From the cell containing the given text, extract its center point as [X, Y] coordinate. 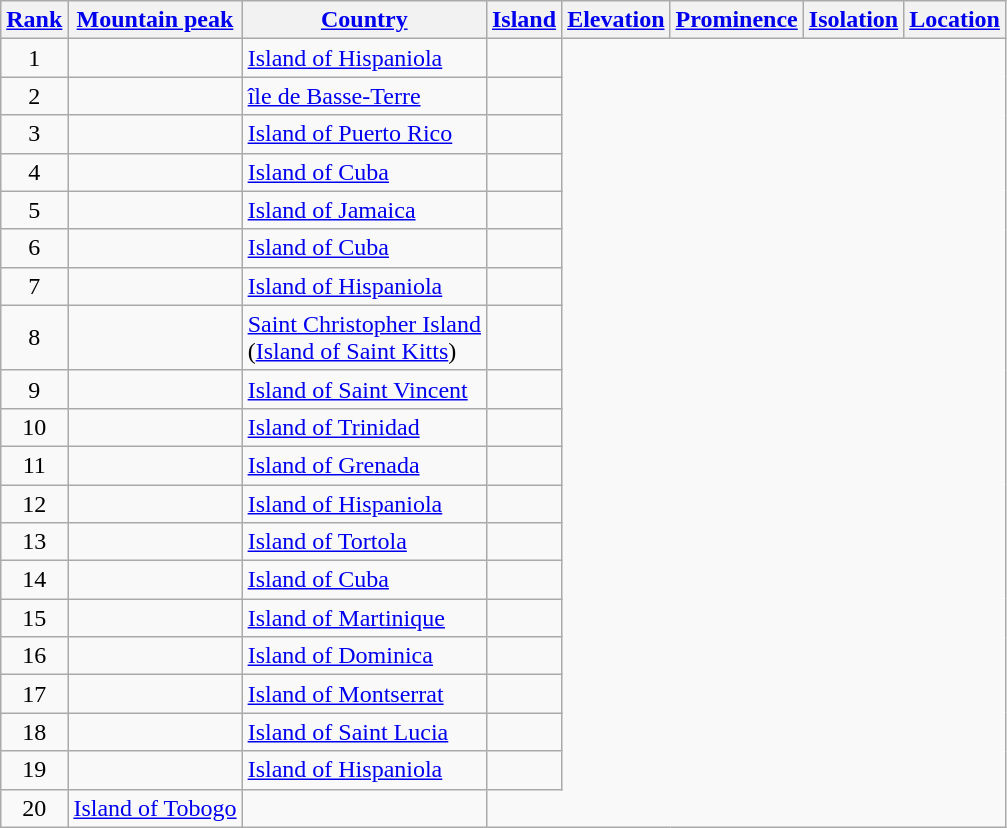
Island of Tobogo [155, 808]
Island of Martinique [364, 618]
Island of Saint Lucia [364, 732]
Rank [34, 20]
7 [34, 286]
Prominence [736, 20]
Saint Christopher Island(Island of Saint Kitts) [364, 338]
Island [524, 20]
Island of Grenada [364, 465]
20 [34, 808]
Island of Puerto Rico [364, 134]
Island of Montserrat [364, 694]
1 [34, 58]
13 [34, 542]
Location [955, 20]
Isolation [853, 20]
île de Basse-Terre [364, 96]
4 [34, 172]
19 [34, 770]
Country [364, 20]
Island of Tortola [364, 542]
Elevation [616, 20]
11 [34, 465]
Mountain peak [155, 20]
16 [34, 656]
6 [34, 248]
9 [34, 389]
2 [34, 96]
12 [34, 503]
15 [34, 618]
8 [34, 338]
5 [34, 210]
Island of Jamaica [364, 210]
Island of Dominica [364, 656]
17 [34, 694]
14 [34, 580]
Island of Trinidad [364, 427]
18 [34, 732]
Island of Saint Vincent [364, 389]
10 [34, 427]
3 [34, 134]
